Return (x, y) of the center of cell containing provided text 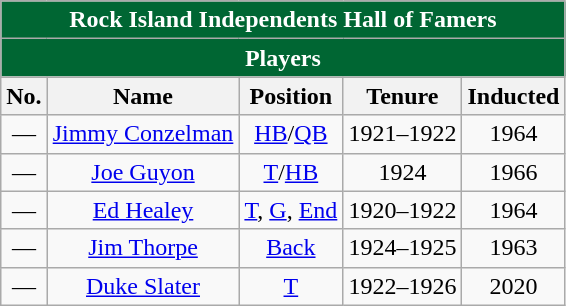
Ed Healey (143, 210)
Jim Thorpe (143, 248)
Tenure (402, 96)
T (291, 286)
Inducted (514, 96)
Joe Guyon (143, 172)
Name (143, 96)
Duke Slater (143, 286)
2020 (514, 286)
1922–1926 (402, 286)
Back (291, 248)
T, G, End (291, 210)
T/HB (291, 172)
Rock Island Independents Hall of Famers (283, 20)
HB/QB (291, 134)
1963 (514, 248)
1924 (402, 172)
Jimmy Conzelman (143, 134)
Players (283, 58)
Position (291, 96)
No. (24, 96)
1921–1922 (402, 134)
1924–1925 (402, 248)
1966 (514, 172)
1920–1922 (402, 210)
